Find where the given text appears and provide that cell's center as (X, Y) coordinate. 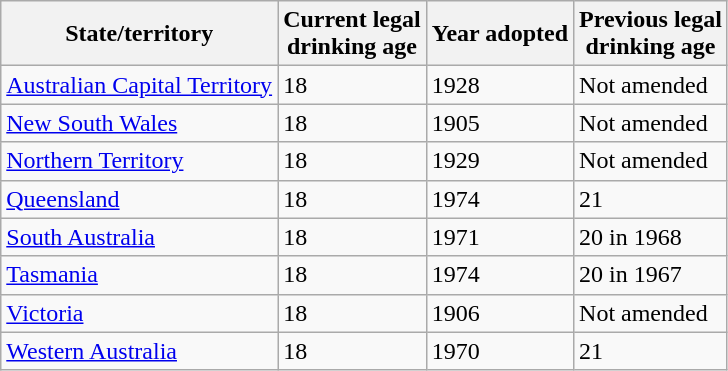
1906 (500, 313)
Queensland (140, 199)
Previous legal drinking age (651, 34)
20 in 1967 (651, 275)
Victoria (140, 313)
1929 (500, 161)
New South Wales (140, 123)
1905 (500, 123)
Australian Capital Territory (140, 85)
1970 (500, 351)
Western Australia (140, 351)
1971 (500, 237)
20 in 1968 (651, 237)
1928 (500, 85)
Year adopted (500, 34)
Tasmania (140, 275)
Northern Territory (140, 161)
South Australia (140, 237)
State/territory (140, 34)
Current legaldrinking age (352, 34)
